Scan for the cell matching the given text and deliver its [X, Y] coordinate at center. 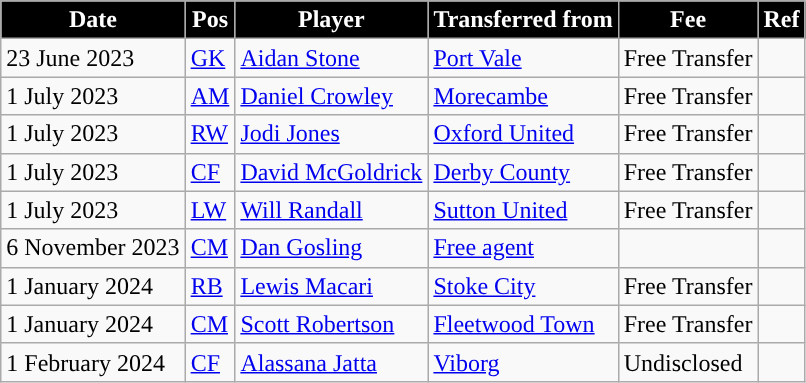
Fee [688, 20]
Ref [782, 20]
Player [332, 20]
Dan Gosling [332, 248]
Date [93, 20]
Will Randall [332, 210]
Alassana Jatta [332, 362]
Stoke City [523, 286]
Pos [210, 20]
Free agent [523, 248]
Scott Robertson [332, 324]
Daniel Crowley [332, 96]
Aidan Stone [332, 58]
Derby County [523, 172]
Viborg [523, 362]
Undisclosed [688, 362]
6 November 2023 [93, 248]
RW [210, 134]
David McGoldrick [332, 172]
Port Vale [523, 58]
23 June 2023 [93, 58]
LW [210, 210]
AM [210, 96]
Oxford United [523, 134]
1 February 2024 [93, 362]
Jodi Jones [332, 134]
Transferred from [523, 20]
Morecambe [523, 96]
Fleetwood Town [523, 324]
Sutton United [523, 210]
Lewis Macari [332, 286]
GK [210, 58]
RB [210, 286]
